Pinpoint the cell where the given text exists, returning its [X, Y] midpoint coordinate. 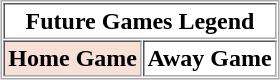
Future Games Legend [140, 21]
Home Game [73, 58]
Away Game [210, 58]
